Provide the [x, y] coordinate of the cell's center where the given text is located.  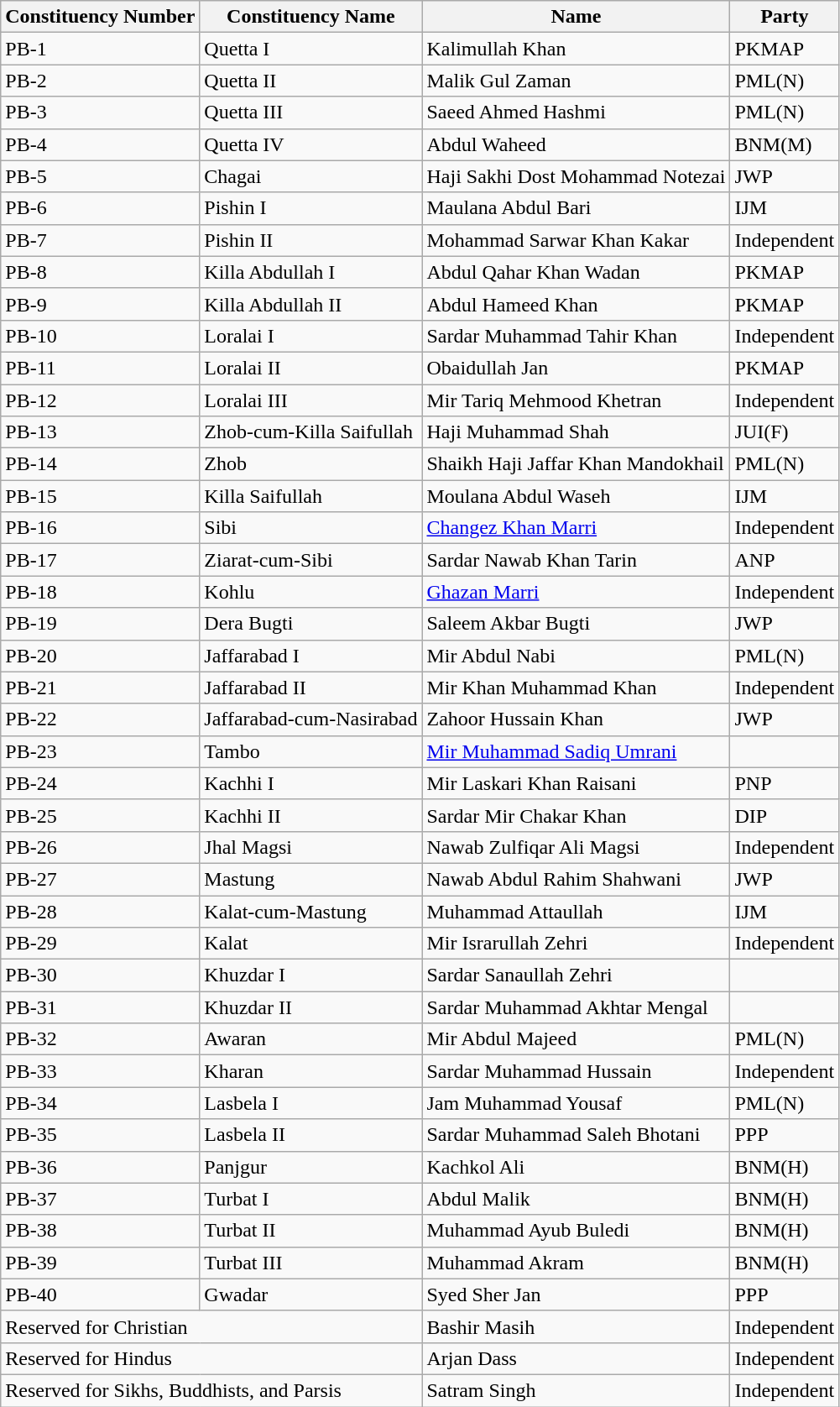
Chagai [310, 176]
PB-4 [101, 144]
Pishin I [310, 208]
Name [576, 17]
PB-8 [101, 272]
PB-7 [101, 240]
Quetta II [310, 81]
DIP [785, 815]
PB-15 [101, 496]
PB-35 [101, 1135]
Sardar Muhammad Tahir Khan [576, 336]
Muhammad Akram [576, 1263]
Abdul Malik [576, 1199]
PB-23 [101, 751]
Ziarat-cum-Sibi [310, 560]
Saeed Ahmed Hashmi [576, 112]
Panjgur [310, 1167]
Turbat I [310, 1199]
BNM(M) [785, 144]
Constituency Number [101, 17]
PB-16 [101, 528]
Moulana Abdul Waseh [576, 496]
Nawab Zulfiqar Ali Magsi [576, 847]
Loralai I [310, 336]
PB-26 [101, 847]
Dera Bugti [310, 624]
PB-40 [101, 1295]
Kachhi II [310, 815]
PB-28 [101, 911]
Sardar Muhammad Saleh Bhotani [576, 1135]
Maulana Abdul Bari [576, 208]
PB-37 [101, 1199]
Kalat-cum-Mastung [310, 911]
Changez Khan Marri [576, 528]
Awaran [310, 1039]
Nawab Abdul Rahim Shahwani [576, 879]
Mohammad Sarwar Khan Kakar [576, 240]
PB-32 [101, 1039]
Jaffarabad I [310, 656]
Quetta I [310, 49]
Sardar Sanaullah Zehri [576, 975]
Abdul Waheed [576, 144]
PB-9 [101, 304]
PB-14 [101, 464]
Muhammad Ayub Buledi [576, 1231]
Quetta IV [310, 144]
PB-19 [101, 624]
Sardar Nawab Khan Tarin [576, 560]
Kalat [310, 944]
Pishin II [310, 240]
Haji Muhammad Shah [576, 432]
PB-2 [101, 81]
Kharan [310, 1071]
PB-1 [101, 49]
PB-25 [101, 815]
Arjan Dass [576, 1358]
Khuzdar II [310, 1007]
PB-17 [101, 560]
PB-33 [101, 1071]
Sardar Muhammad Akhtar Mengal [576, 1007]
Zhob [310, 464]
Killa Abdullah II [310, 304]
Mir Tariq Mehmood Khetran [576, 400]
PB-18 [101, 592]
Syed Sher Jan [576, 1295]
PB-12 [101, 400]
Mir Abdul Majeed [576, 1039]
Jaffarabad II [310, 688]
Shaikh Haji Jaffar Khan Mandokhail [576, 464]
Jhal Magsi [310, 847]
PB-31 [101, 1007]
Kachhi I [310, 783]
Mir Abdul Nabi [576, 656]
Mastung [310, 879]
Turbat II [310, 1231]
Mir Muhammad Sadiq Umrani [576, 751]
Abdul Qahar Khan Wadan [576, 272]
Sardar Muhammad Hussain [576, 1071]
Killa Abdullah I [310, 272]
PB-6 [101, 208]
PB-27 [101, 879]
Zhob-cum-Killa Saifullah [310, 432]
Bashir Masih [576, 1326]
PB-39 [101, 1263]
Saleem Akbar Bugti [576, 624]
PB-36 [101, 1167]
Loralai III [310, 400]
Jam Muhammad Yousaf [576, 1103]
Mir Laskari Khan Raisani [576, 783]
PB-34 [101, 1103]
PB-3 [101, 112]
PB-24 [101, 783]
Party [785, 17]
PB-20 [101, 656]
Obaidullah Jan [576, 368]
Loralai II [310, 368]
Lasbela II [310, 1135]
ANP [785, 560]
JUI(F) [785, 432]
Tambo [310, 751]
Khuzdar I [310, 975]
Reserved for Christian [211, 1326]
PB-29 [101, 944]
Jaffarabad-cum-Nasirabad [310, 719]
PB-22 [101, 719]
Kalimullah Khan [576, 49]
Quetta III [310, 112]
Malik Gul Zaman [576, 81]
PB-10 [101, 336]
PB-13 [101, 432]
Muhammad Attaullah [576, 911]
Reserved for Sikhs, Buddhists, and Parsis [211, 1390]
PNP [785, 783]
Sardar Mir Chakar Khan [576, 815]
Turbat III [310, 1263]
Satram Singh [576, 1390]
Mir Khan Muhammad Khan [576, 688]
PB-21 [101, 688]
Abdul Hameed Khan [576, 304]
PB-5 [101, 176]
Reserved for Hindus [211, 1358]
Sibi [310, 528]
Killa Saifullah [310, 496]
Zahoor Hussain Khan [576, 719]
Mir Israrullah Zehri [576, 944]
Gwadar [310, 1295]
Lasbela I [310, 1103]
Kachkol Ali [576, 1167]
PB-30 [101, 975]
PB-38 [101, 1231]
Haji Sakhi Dost Mohammad Notezai [576, 176]
Kohlu [310, 592]
Constituency Name [310, 17]
PB-11 [101, 368]
Ghazan Marri [576, 592]
